For the text-containing cell, return its midpoint in [X, Y] coordinate format. 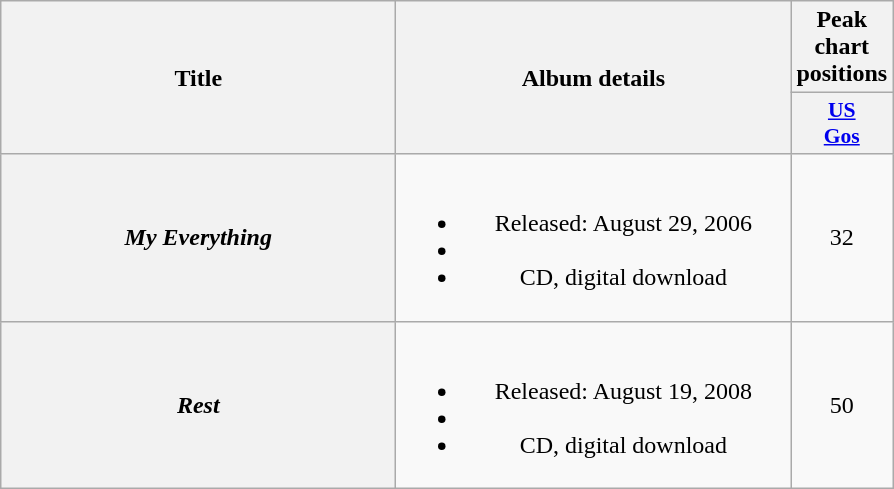
50 [842, 404]
My Everything [198, 238]
Peak chart positions [842, 47]
Album details [594, 78]
USGos [842, 124]
Released: August 29, 2006CD, digital download [594, 238]
32 [842, 238]
Rest [198, 404]
Released: August 19, 2008CD, digital download [594, 404]
Title [198, 78]
